Pinpoint the cell where the given text exists, returning its (X, Y) midpoint coordinate. 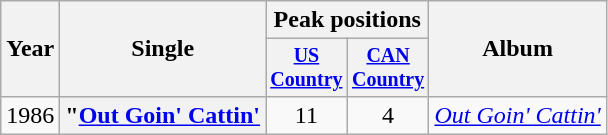
4 (388, 115)
1986 (30, 115)
Single (163, 49)
US Country (307, 68)
11 (307, 115)
Out Goin' Cattin' (518, 115)
"Out Goin' Cattin' (163, 115)
Peak positions (348, 20)
Album (518, 49)
CAN Country (388, 68)
Year (30, 49)
